Extract the [x, y] coordinate from the center of the cell holding the provided text.  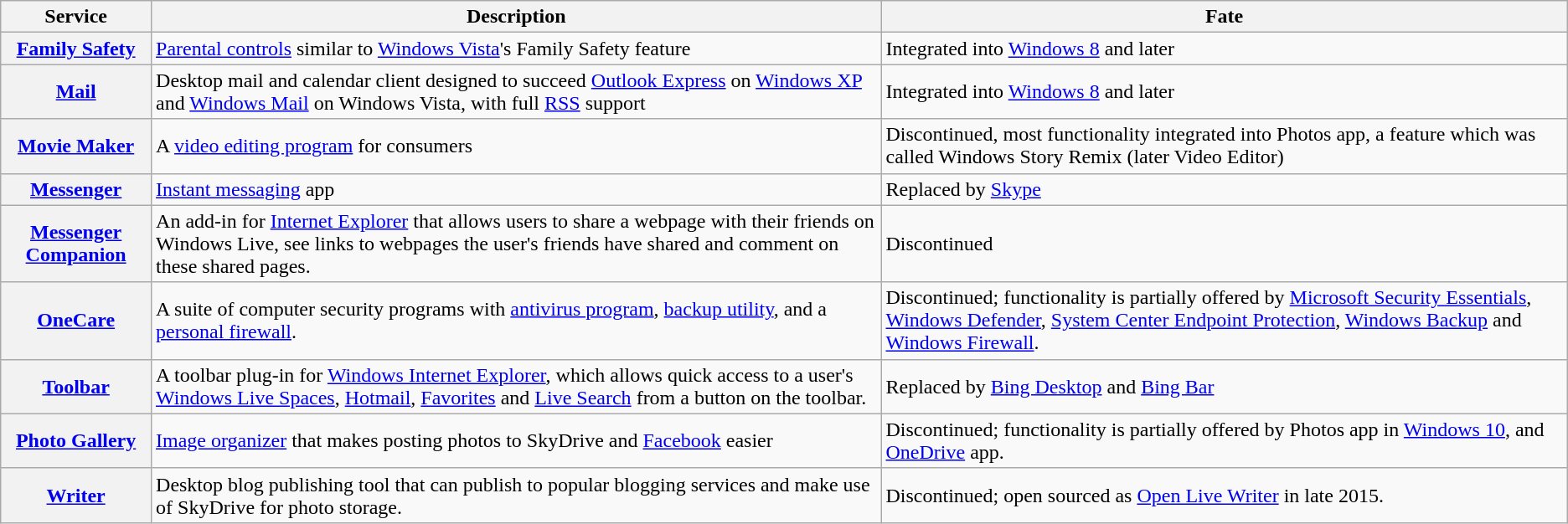
Discontinued; open sourced as Open Live Writer in late 2015. [1225, 496]
Discontinued; functionality is partially offered by Photos app in Windows 10, and OneDrive app. [1225, 440]
Replaced by Bing Desktop and Bing Bar [1225, 387]
OneCare [76, 321]
Desktop blog publishing tool that can publish to popular blogging services and make use of SkyDrive for photo storage. [516, 496]
A suite of computer security programs with antivirus program, backup utility, and a personal firewall. [516, 321]
Discontinued, most functionality integrated into Photos app, a feature which was called Windows Story Remix (later Video Editor) [1225, 146]
Photo Gallery [76, 440]
Messenger [76, 189]
A video editing program for consumers [516, 146]
Description [516, 17]
Replaced by Skype [1225, 189]
Messenger Companion [76, 244]
Family Safety [76, 49]
Mail [76, 92]
Desktop mail and calendar client designed to succeed Outlook Express on Windows XP and Windows Mail on Windows Vista, with full RSS support [516, 92]
Toolbar [76, 387]
Movie Maker [76, 146]
Service [76, 17]
Image organizer that makes posting photos to SkyDrive and Facebook easier [516, 440]
Discontinued [1225, 244]
Instant messaging app [516, 189]
Parental controls similar to Windows Vista's Family Safety feature [516, 49]
Fate [1225, 17]
Writer [76, 496]
